Detect which cell encompasses the target text, then output its [x, y] center coordinate. 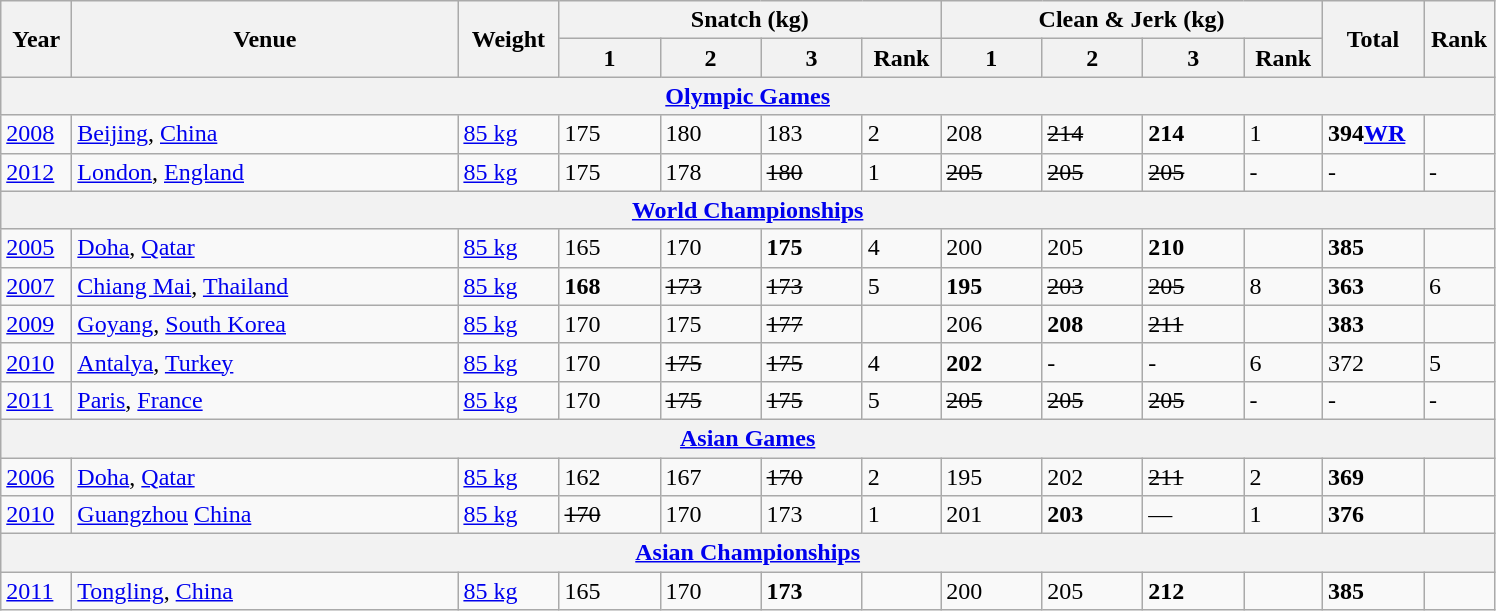
162 [610, 477]
Chiang Mai, Thailand [265, 286]
Asian Championships [748, 553]
168 [610, 286]
2007 [36, 286]
Goyang, South Korea [265, 324]
212 [1194, 591]
Beijing, China [265, 134]
Tongling, China [265, 591]
178 [710, 172]
394WR [1372, 134]
Venue [265, 39]
Paris, France [265, 400]
210 [1194, 248]
8 [1284, 286]
London, England [265, 172]
201 [992, 515]
369 [1372, 477]
2009 [36, 324]
363 [1372, 286]
Year [36, 39]
2005 [36, 248]
Total [1372, 39]
2012 [36, 172]
Weight [508, 39]
372 [1372, 362]
Snatch (kg) [750, 20]
Asian Games [748, 438]
2006 [36, 477]
Olympic Games [748, 96]
2008 [36, 134]
— [1194, 515]
376 [1372, 515]
177 [812, 324]
167 [710, 477]
183 [812, 134]
Clean & Jerk (kg) [1132, 20]
Antalya, Turkey [265, 362]
383 [1372, 324]
World Championships [748, 210]
206 [992, 324]
Guangzhou China [265, 515]
